Search for the cell housing the specified text and yield its (X, Y) center coordinate. 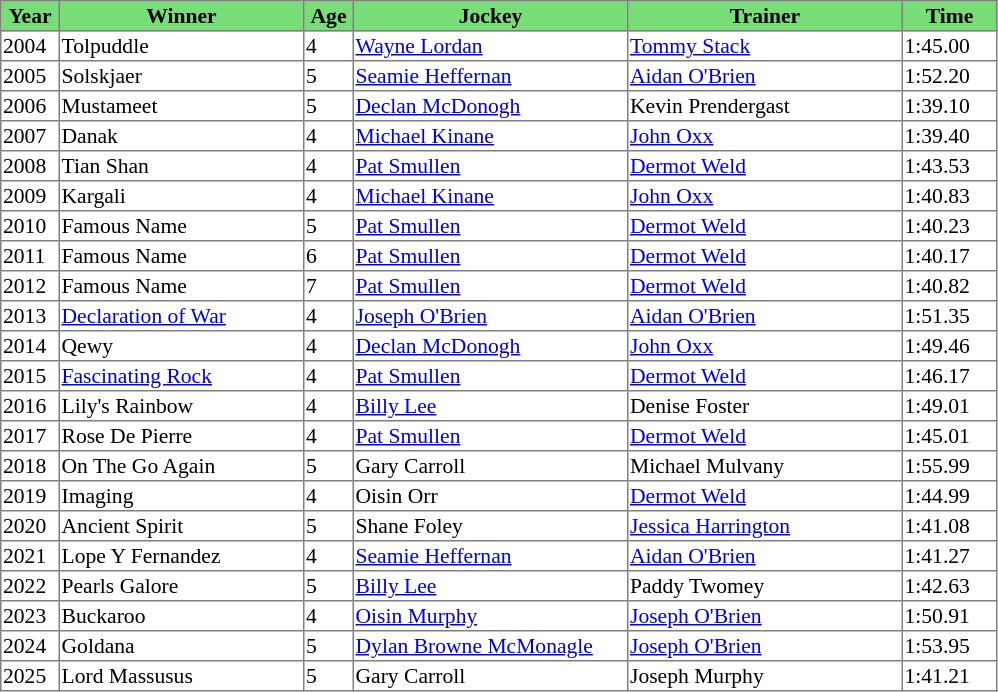
2025 (30, 676)
1:40.17 (949, 256)
Oisin Orr (490, 496)
Trainer (765, 16)
1:42.63 (949, 586)
Wayne Lordan (490, 46)
Oisin Murphy (490, 616)
1:40.23 (949, 226)
1:55.99 (949, 466)
Dylan Browne McMonagle (490, 646)
Jockey (490, 16)
1:49.46 (949, 346)
Tian Shan (181, 166)
2005 (30, 76)
1:41.21 (949, 676)
Shane Foley (490, 526)
2024 (30, 646)
1:51.35 (949, 316)
Goldana (181, 646)
Kevin Prendergast (765, 106)
Joseph Murphy (765, 676)
Solskjaer (181, 76)
2020 (30, 526)
1:43.53 (949, 166)
2006 (30, 106)
1:39.10 (949, 106)
2016 (30, 406)
2017 (30, 436)
Declaration of War (181, 316)
2010 (30, 226)
2015 (30, 376)
On The Go Again (181, 466)
6 (329, 256)
Lily's Rainbow (181, 406)
Year (30, 16)
Mustameet (181, 106)
1:41.27 (949, 556)
2014 (30, 346)
2023 (30, 616)
Michael Mulvany (765, 466)
Kargali (181, 196)
Lope Y Fernandez (181, 556)
Imaging (181, 496)
2004 (30, 46)
1:50.91 (949, 616)
1:39.40 (949, 136)
1:45.01 (949, 436)
Buckaroo (181, 616)
1:45.00 (949, 46)
2007 (30, 136)
1:40.82 (949, 286)
Tolpuddle (181, 46)
Denise Foster (765, 406)
Winner (181, 16)
Time (949, 16)
2013 (30, 316)
2021 (30, 556)
2008 (30, 166)
2019 (30, 496)
1:49.01 (949, 406)
Age (329, 16)
2011 (30, 256)
Fascinating Rock (181, 376)
2022 (30, 586)
Rose De Pierre (181, 436)
Pearls Galore (181, 586)
2012 (30, 286)
Danak (181, 136)
Ancient Spirit (181, 526)
Tommy Stack (765, 46)
Lord Massusus (181, 676)
1:44.99 (949, 496)
7 (329, 286)
Jessica Harrington (765, 526)
1:53.95 (949, 646)
Paddy Twomey (765, 586)
Qewy (181, 346)
1:41.08 (949, 526)
2018 (30, 466)
1:40.83 (949, 196)
1:52.20 (949, 76)
2009 (30, 196)
1:46.17 (949, 376)
